Extract the (x, y) coordinate from the center of the cell holding the provided text.  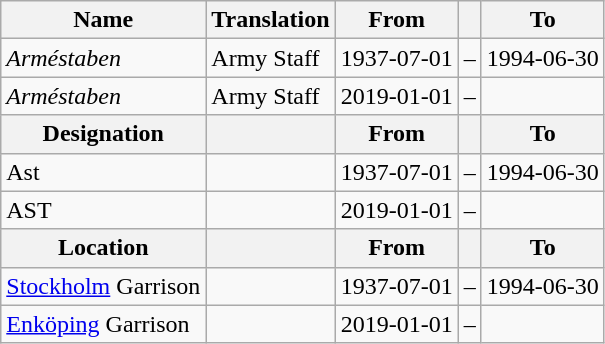
Designation (104, 134)
Enköping Garrison (104, 324)
Ast (104, 172)
Location (104, 248)
Stockholm Garrison (104, 286)
Name (104, 20)
AST (104, 210)
Translation (270, 20)
